From the cell containing the given text, extract its center point as (X, Y) coordinate. 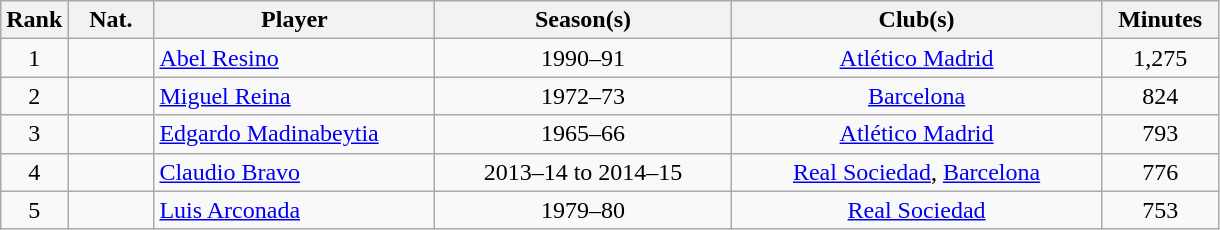
Abel Resino (294, 58)
Player (294, 20)
2 (34, 96)
1979–80 (583, 210)
793 (1160, 134)
4 (34, 172)
Club(s) (916, 20)
2013–14 to 2014–15 (583, 172)
Minutes (1160, 20)
Real Sociedad (916, 210)
Barcelona (916, 96)
1972–73 (583, 96)
Edgardo Madinabeytia (294, 134)
1,275 (1160, 58)
Miguel Reina (294, 96)
776 (1160, 172)
5 (34, 210)
Claudio Bravo (294, 172)
3 (34, 134)
Luis Arconada (294, 210)
1965–66 (583, 134)
Season(s) (583, 20)
753 (1160, 210)
Nat. (111, 20)
Rank (34, 20)
1990–91 (583, 58)
Real Sociedad, Barcelona (916, 172)
824 (1160, 96)
1 (34, 58)
